Return the [x, y] coordinate for the center point of the cell that contains the specified text.  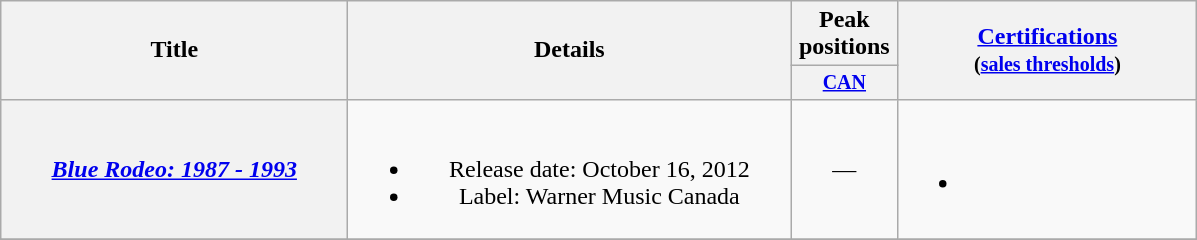
— [844, 169]
Certifications(sales thresholds) [1048, 50]
Blue Rodeo: 1987 - 1993 [174, 169]
Release date: October 16, 2012Label: Warner Music Canada [570, 169]
Peak positions [844, 34]
Title [174, 50]
Details [570, 50]
CAN [844, 82]
